Search for the cell housing the specified text and yield its (X, Y) center coordinate. 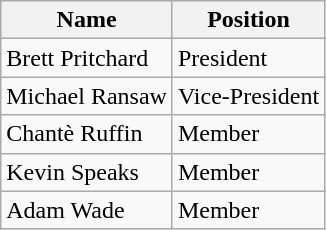
Position (248, 20)
Name (87, 20)
Adam Wade (87, 210)
Vice-President (248, 96)
Brett Pritchard (87, 58)
President (248, 58)
Michael Ransaw (87, 96)
Chantè Ruffin (87, 134)
Kevin Speaks (87, 172)
